Identify which cell holds the provided text, then report its (X, Y) central coordinate. 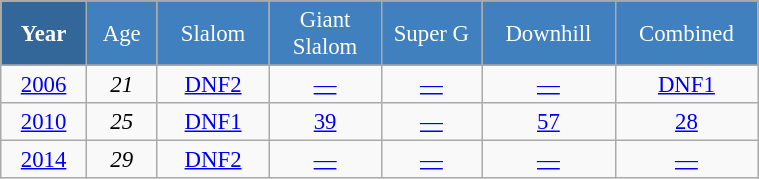
57 (549, 122)
39 (325, 122)
28 (686, 122)
25 (122, 122)
Age (122, 34)
29 (122, 160)
GiantSlalom (325, 34)
2010 (44, 122)
Year (44, 34)
21 (122, 85)
Combined (686, 34)
Slalom (213, 34)
2014 (44, 160)
Super G (432, 34)
2006 (44, 85)
Downhill (549, 34)
